Provide the [X, Y] coordinate of the cell's center where the given text is located.  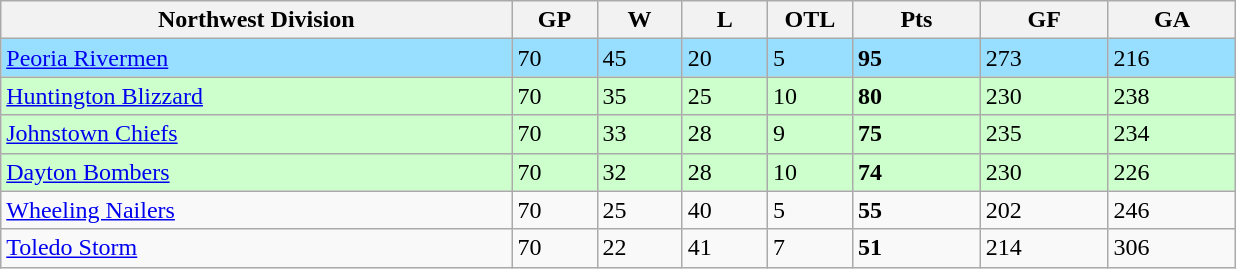
33 [640, 134]
Huntington Blizzard [256, 96]
306 [1172, 248]
9 [810, 134]
40 [724, 210]
45 [640, 58]
216 [1172, 58]
51 [917, 248]
Dayton Bombers [256, 172]
OTL [810, 20]
W [640, 20]
238 [1172, 96]
GF [1044, 20]
GA [1172, 20]
35 [640, 96]
273 [1044, 58]
41 [724, 248]
246 [1172, 210]
Peoria Rivermen [256, 58]
Johnstown Chiefs [256, 134]
214 [1044, 248]
20 [724, 58]
75 [917, 134]
226 [1172, 172]
GP [554, 20]
22 [640, 248]
80 [917, 96]
Toledo Storm [256, 248]
202 [1044, 210]
7 [810, 248]
95 [917, 58]
234 [1172, 134]
Wheeling Nailers [256, 210]
L [724, 20]
55 [917, 210]
32 [640, 172]
235 [1044, 134]
Pts [917, 20]
74 [917, 172]
Northwest Division [256, 20]
